Find where the given text appears and provide that cell's center as [X, Y] coordinate. 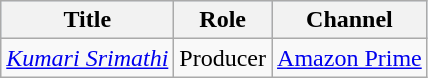
Role [223, 20]
Channel [350, 20]
Title [88, 20]
Amazon Prime [350, 58]
Producer [223, 58]
Kumari Srimathi [88, 58]
